Return the [x, y] coordinate for the center point of the cell that contains the specified text.  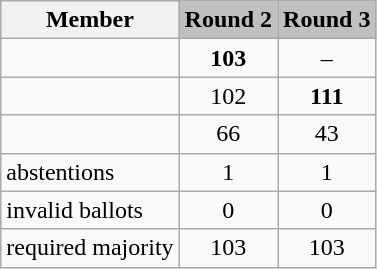
102 [228, 96]
required majority [90, 248]
66 [228, 134]
Round 3 [327, 20]
43 [327, 134]
Round 2 [228, 20]
– [327, 58]
invalid ballots [90, 210]
Member [90, 20]
abstentions [90, 172]
111 [327, 96]
